Determine the (x, y) coordinate at the center of the cell enclosing the given text.  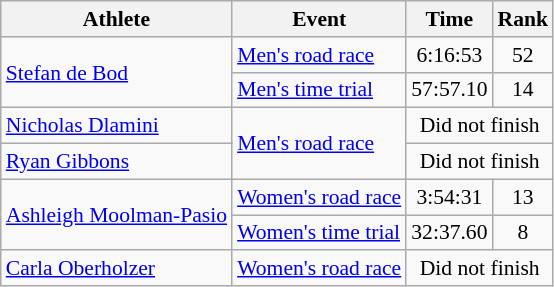
Event (319, 19)
Stefan de Bod (116, 72)
6:16:53 (449, 55)
Ashleigh Moolman-Pasio (116, 214)
Athlete (116, 19)
13 (524, 197)
57:57.10 (449, 90)
Time (449, 19)
32:37.60 (449, 233)
3:54:31 (449, 197)
Ryan Gibbons (116, 162)
Nicholas Dlamini (116, 126)
Women's time trial (319, 233)
14 (524, 90)
52 (524, 55)
Men's time trial (319, 90)
Rank (524, 19)
8 (524, 233)
Carla Oberholzer (116, 269)
